From the cell containing the given text, extract its center point as (X, Y) coordinate. 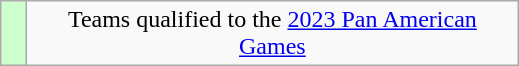
Teams qualified to the 2023 Pan American Games (272, 34)
